Detect which cell encompasses the target text, then output its (X, Y) center coordinate. 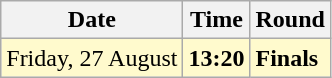
Friday, 27 August (92, 58)
Round (290, 20)
Time (216, 20)
Finals (290, 58)
Date (92, 20)
13:20 (216, 58)
